Find where the given text appears and provide that cell's center as (x, y) coordinate. 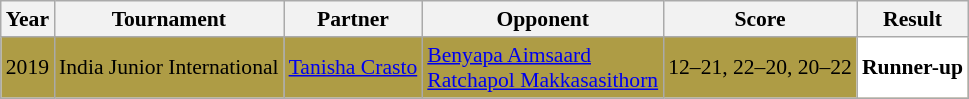
Partner (354, 19)
Tournament (169, 19)
Year (28, 19)
India Junior International (169, 68)
Benyapa Aimsaard Ratchapol Makkasasithorn (542, 68)
Tanisha Crasto (354, 68)
Result (912, 19)
Opponent (542, 19)
Runner-up (912, 68)
2019 (28, 68)
Score (760, 19)
12–21, 22–20, 20–22 (760, 68)
